Detect which cell encompasses the target text, then output its (x, y) center coordinate. 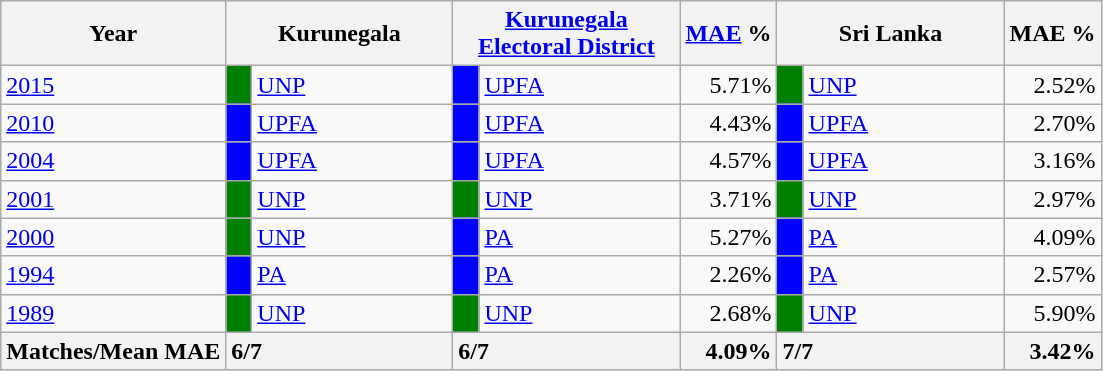
Matches/Mean MAE (114, 351)
2001 (114, 199)
5.27% (728, 237)
4.57% (728, 161)
2010 (114, 123)
2.97% (1052, 199)
2.68% (728, 313)
2.57% (1052, 275)
1994 (114, 275)
2.52% (1052, 85)
5.90% (1052, 313)
2.26% (728, 275)
7/7 (890, 351)
2015 (114, 85)
2.70% (1052, 123)
Kurunegala (340, 34)
Year (114, 34)
2004 (114, 161)
1989 (114, 313)
5.71% (728, 85)
3.42% (1052, 351)
4.43% (728, 123)
Kurunegala Electoral District (566, 34)
3.16% (1052, 161)
3.71% (728, 199)
2000 (114, 237)
Sri Lanka (890, 34)
